Identify which cell holds the provided text, then report its (X, Y) central coordinate. 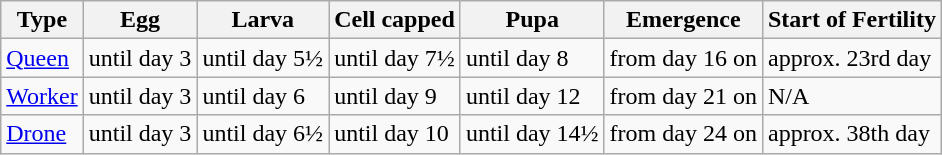
Drone (42, 134)
from day 16 on (683, 58)
N/A (852, 96)
until day 6 (263, 96)
Egg (140, 20)
until day 6½ (263, 134)
until day 9 (395, 96)
until day 12 (532, 96)
Start of Fertility (852, 20)
Type (42, 20)
until day 14½ (532, 134)
from day 21 on (683, 96)
approx. 38th day (852, 134)
until day 7½ (395, 58)
Worker (42, 96)
until day 10 (395, 134)
Pupa (532, 20)
Queen (42, 58)
Cell capped (395, 20)
until day 5½ (263, 58)
Larva (263, 20)
approx. 23rd day (852, 58)
from day 24 on (683, 134)
Emergence (683, 20)
until day 8 (532, 58)
